Return [x, y] of the center of cell containing provided text 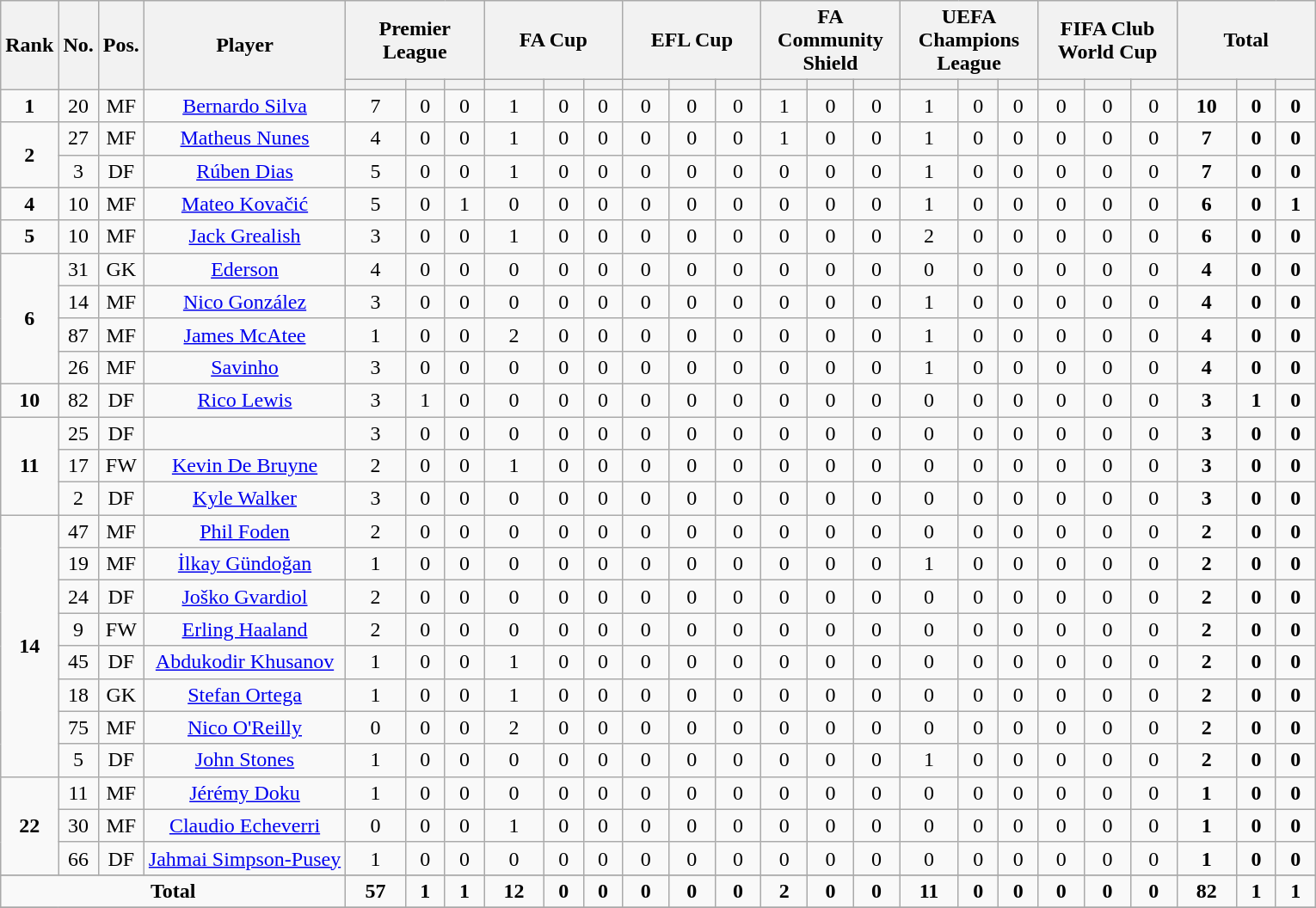
FA Cup [554, 40]
66 [78, 858]
Stefan Ortega [244, 695]
Bernardo Silva [244, 106]
UEFA Champions League [969, 40]
Rank [29, 45]
45 [78, 662]
Abdukodir Khusanov [244, 662]
Nico González [244, 302]
Jérémy Doku [244, 793]
Ederson [244, 269]
Kyle Walker [244, 499]
12 [514, 891]
17 [78, 466]
47 [78, 531]
20 [78, 106]
Matheus Nunes [244, 138]
Nico O'Reilly [244, 727]
18 [78, 695]
Savinho [244, 367]
Rico Lewis [244, 400]
31 [78, 269]
İlkay Gündoğan [244, 564]
Mateo Kovačić [244, 204]
25 [78, 433]
19 [78, 564]
FA Community Shield [831, 40]
Phil Foden [244, 531]
75 [78, 727]
Erling Haaland [244, 629]
Pos. [120, 45]
No. [78, 45]
Premier League [415, 40]
Player [244, 45]
9 [78, 629]
Kevin De Bruyne [244, 466]
57 [376, 891]
Jack Grealish [244, 236]
Joško Gvardiol [244, 597]
John Stones [244, 760]
EFL Cup [692, 40]
22 [29, 825]
27 [78, 138]
James McAtee [244, 334]
26 [78, 367]
87 [78, 334]
Rúben Dias [244, 171]
24 [78, 597]
Claudio Echeverri [244, 825]
Jahmai Simpson-Pusey [244, 858]
FIFA Club World Cup [1108, 40]
30 [78, 825]
